Return (x, y) of the center of cell containing provided text 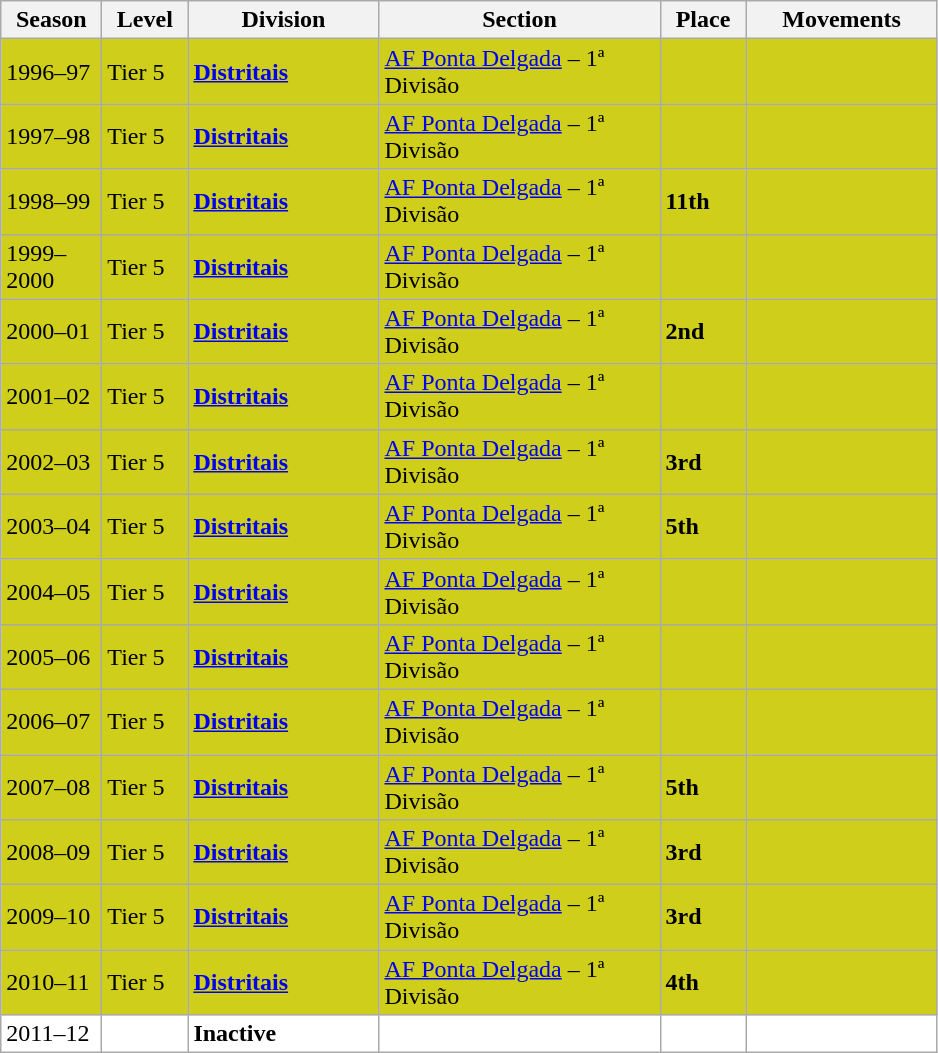
11th (703, 202)
1997–98 (52, 136)
Level (145, 20)
2004–05 (52, 592)
2005–06 (52, 656)
2nd (703, 332)
Section (520, 20)
4th (703, 982)
2001–02 (52, 396)
1996–97 (52, 72)
2000–01 (52, 332)
2003–04 (52, 526)
Division (284, 20)
2009–10 (52, 918)
1998–99 (52, 202)
2002–03 (52, 462)
Inactive (284, 1034)
2010–11 (52, 982)
1999–2000 (52, 266)
Movements (842, 20)
Season (52, 20)
Place (703, 20)
2007–08 (52, 786)
2011–12 (52, 1034)
2006–07 (52, 722)
2008–09 (52, 852)
